From the cell containing the given text, extract its center point as (X, Y) coordinate. 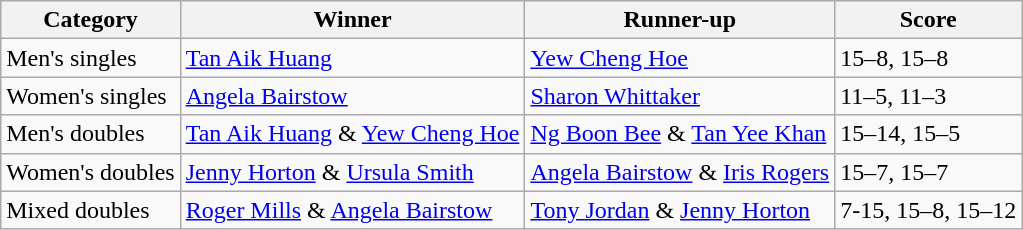
Tan Aik Huang & Yew Cheng Hoe (352, 134)
Tan Aik Huang (352, 58)
Score (928, 20)
Women's singles (90, 96)
Runner-up (680, 20)
15–8, 15–8 (928, 58)
Winner (352, 20)
Men's doubles (90, 134)
15–7, 15–7 (928, 172)
Roger Mills & Angela Bairstow (352, 210)
Angela Bairstow & Iris Rogers (680, 172)
15–14, 15–5 (928, 134)
Category (90, 20)
Sharon Whittaker (680, 96)
Jenny Horton & Ursula Smith (352, 172)
Ng Boon Bee & Tan Yee Khan (680, 134)
Women's doubles (90, 172)
Tony Jordan & Jenny Horton (680, 210)
Yew Cheng Hoe (680, 58)
Mixed doubles (90, 210)
Angela Bairstow (352, 96)
11–5, 11–3 (928, 96)
Men's singles (90, 58)
7-15, 15–8, 15–12 (928, 210)
